For the text-containing cell, return its midpoint in [X, Y] coordinate format. 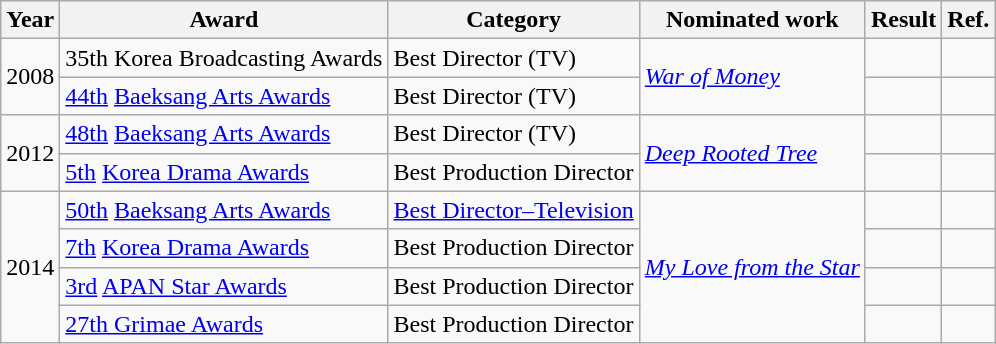
2014 [30, 267]
Result [903, 20]
50th Baeksang Arts Awards [224, 210]
48th Baeksang Arts Awards [224, 134]
Nominated work [752, 20]
7th Korea Drama Awards [224, 248]
Ref. [968, 20]
44th Baeksang Arts Awards [224, 96]
Deep Rooted Tree [752, 153]
3rd APAN Star Awards [224, 286]
Year [30, 20]
35th Korea Broadcasting Awards [224, 58]
My Love from the Star [752, 267]
2008 [30, 77]
Best Director–Television [514, 210]
War of Money [752, 77]
2012 [30, 153]
Award [224, 20]
5th Korea Drama Awards [224, 172]
27th Grimae Awards [224, 324]
Category [514, 20]
